Find where the given text appears and provide that cell's center as (x, y) coordinate. 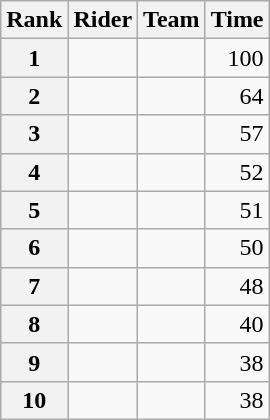
50 (237, 248)
8 (34, 324)
52 (237, 172)
7 (34, 286)
6 (34, 248)
9 (34, 362)
Rank (34, 20)
2 (34, 96)
100 (237, 58)
4 (34, 172)
40 (237, 324)
5 (34, 210)
57 (237, 134)
3 (34, 134)
Time (237, 20)
10 (34, 400)
48 (237, 286)
64 (237, 96)
Team (172, 20)
1 (34, 58)
51 (237, 210)
Rider (103, 20)
